Identify which cell holds the provided text, then report its [X, Y] central coordinate. 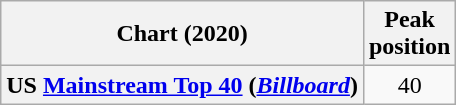
Chart (2020) [182, 34]
Peakposition [409, 34]
40 [409, 85]
US Mainstream Top 40 (Billboard) [182, 85]
